From the cell containing the given text, extract its center point as [x, y] coordinate. 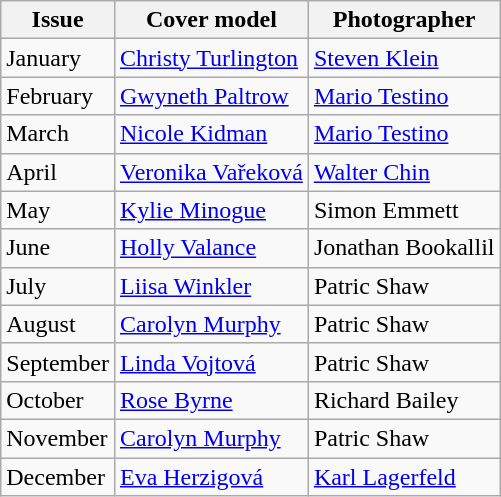
Photographer [404, 20]
March [58, 134]
Simon Emmett [404, 210]
June [58, 248]
April [58, 172]
Steven Klein [404, 58]
Jonathan Bookallil [404, 248]
Christy Turlington [211, 58]
Holly Valance [211, 248]
November [58, 438]
Veronika Vařeková [211, 172]
Nicole Kidman [211, 134]
Walter Chin [404, 172]
Cover model [211, 20]
Issue [58, 20]
January [58, 58]
August [58, 324]
July [58, 286]
Linda Vojtová [211, 362]
Gwyneth Paltrow [211, 96]
Liisa Winkler [211, 286]
Richard Bailey [404, 400]
May [58, 210]
Karl Lagerfeld [404, 477]
Kylie Minogue [211, 210]
September [58, 362]
Eva Herzigová [211, 477]
December [58, 477]
February [58, 96]
Rose Byrne [211, 400]
October [58, 400]
